Return the (x, y) coordinate for the center point of the cell that contains the specified text.  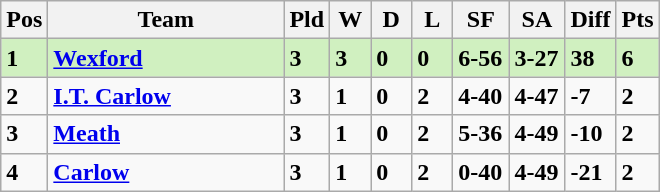
SA (537, 20)
-10 (590, 134)
4-47 (537, 96)
-21 (590, 172)
38 (590, 58)
4 (24, 172)
0-40 (481, 172)
W (350, 20)
Meath (166, 134)
Team (166, 20)
6-56 (481, 58)
Wexford (166, 58)
3-27 (537, 58)
Diff (590, 20)
5-36 (481, 134)
Carlow (166, 172)
Pld (307, 20)
Pts (638, 20)
I.T. Carlow (166, 96)
-7 (590, 96)
D (392, 20)
6 (638, 58)
4-40 (481, 96)
Pos (24, 20)
L (432, 20)
SF (481, 20)
